Identify which cell holds the provided text, then report its [x, y] central coordinate. 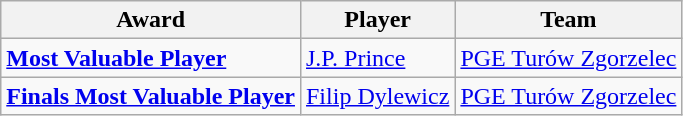
Team [568, 20]
J.P. Prince [377, 58]
Filip Dylewicz [377, 96]
Finals Most Valuable Player [151, 96]
Award [151, 20]
Most Valuable Player [151, 58]
Player [377, 20]
